From the cell containing the given text, extract its center point as (x, y) coordinate. 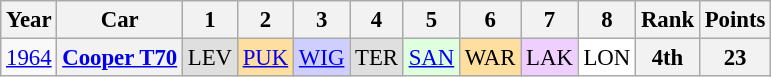
Rank (668, 20)
Year (29, 20)
SAN (431, 58)
3 (322, 20)
2 (265, 20)
LEV (210, 58)
PUK (265, 58)
5 (431, 20)
23 (734, 58)
7 (550, 20)
TER (377, 58)
6 (490, 20)
Car (120, 20)
1964 (29, 58)
Cooper T70 (120, 58)
Points (734, 20)
4th (668, 58)
1 (210, 20)
WIG (322, 58)
WAR (490, 58)
LAK (550, 58)
LON (606, 58)
8 (606, 20)
4 (377, 20)
